Locate the cell with the specified text and output its [X, Y] center coordinate. 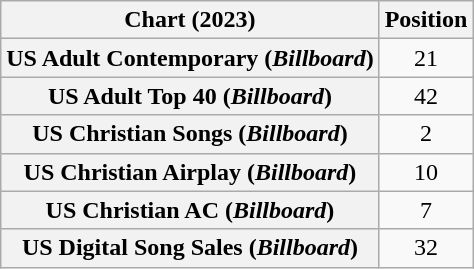
US Digital Song Sales (Billboard) [190, 248]
Position [426, 20]
US Adult Top 40 (Billboard) [190, 96]
7 [426, 210]
42 [426, 96]
2 [426, 134]
US Christian Songs (Billboard) [190, 134]
10 [426, 172]
21 [426, 58]
32 [426, 248]
Chart (2023) [190, 20]
US Adult Contemporary (Billboard) [190, 58]
US Christian AC (Billboard) [190, 210]
US Christian Airplay (Billboard) [190, 172]
